Extract the (x, y) coordinate from the center of the cell holding the provided text.  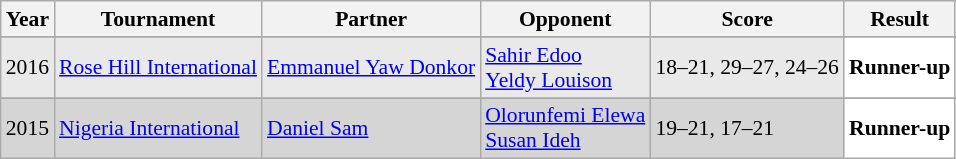
2015 (28, 128)
Tournament (158, 19)
Result (900, 19)
Partner (371, 19)
Score (747, 19)
2016 (28, 68)
Year (28, 19)
Rose Hill International (158, 68)
18–21, 29–27, 24–26 (747, 68)
Nigeria International (158, 128)
Opponent (565, 19)
Olorunfemi Elewa Susan Ideh (565, 128)
Emmanuel Yaw Donkor (371, 68)
Sahir Edoo Yeldy Louison (565, 68)
Daniel Sam (371, 128)
19–21, 17–21 (747, 128)
